Capture the cell that displays the provided text and extract its [x, y] central coordinate. 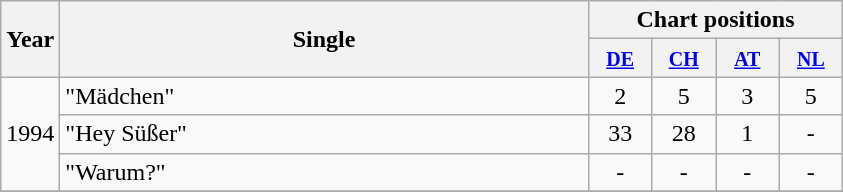
DE [620, 58]
2 [620, 96]
3 [748, 96]
AT [748, 58]
"Hey Süßer" [324, 134]
Year [30, 39]
Single [324, 39]
NL [811, 58]
33 [620, 134]
"Mädchen" [324, 96]
28 [684, 134]
CH [684, 58]
1994 [30, 134]
Chart positions [715, 20]
1 [748, 134]
"Warum?" [324, 172]
